Locate the cell with the specified text and output its (x, y) center coordinate. 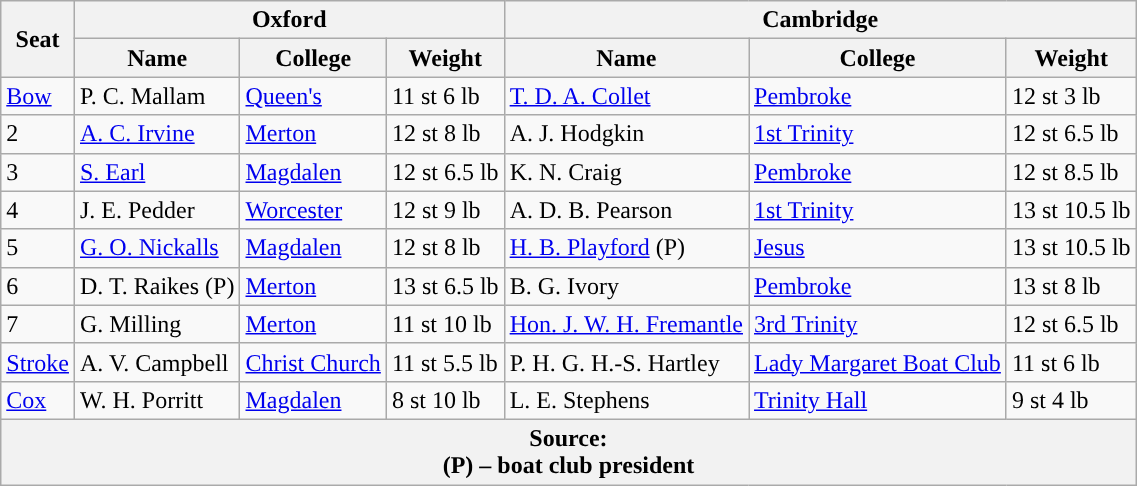
13 st 8 lb (1071, 286)
P. C. Mallam (156, 96)
Christ Church (313, 362)
Seat (38, 39)
G. O. Nickalls (156, 248)
A. D. B. Pearson (626, 210)
12 st 9 lb (445, 210)
12 st 8.5 lb (1071, 172)
Bow (38, 96)
T. D. A. Collet (626, 96)
Cambridge (820, 20)
11 st 10 lb (445, 324)
Stroke (38, 362)
S. Earl (156, 172)
4 (38, 210)
A. C. Irvine (156, 134)
13 st 6.5 lb (445, 286)
B. G. Ivory (626, 286)
J. E. Pedder (156, 210)
Cox (38, 400)
6 (38, 286)
3 (38, 172)
K. N. Craig (626, 172)
5 (38, 248)
7 (38, 324)
Oxford (289, 20)
9 st 4 lb (1071, 400)
Source:(P) – boat club president (568, 452)
Trinity Hall (877, 400)
D. T. Raikes (P) (156, 286)
12 st 3 lb (1071, 96)
3rd Trinity (877, 324)
Jesus (877, 248)
W. H. Porritt (156, 400)
Lady Margaret Boat Club (877, 362)
A. V. Campbell (156, 362)
G. Milling (156, 324)
2 (38, 134)
11 st 5.5 lb (445, 362)
H. B. Playford (P) (626, 248)
Worcester (313, 210)
A. J. Hodgkin (626, 134)
P. H. G. H.-S. Hartley (626, 362)
8 st 10 lb (445, 400)
Hon. J. W. H. Fremantle (626, 324)
L. E. Stephens (626, 400)
Queen's (313, 96)
